Detect which cell encompasses the target text, then output its (x, y) center coordinate. 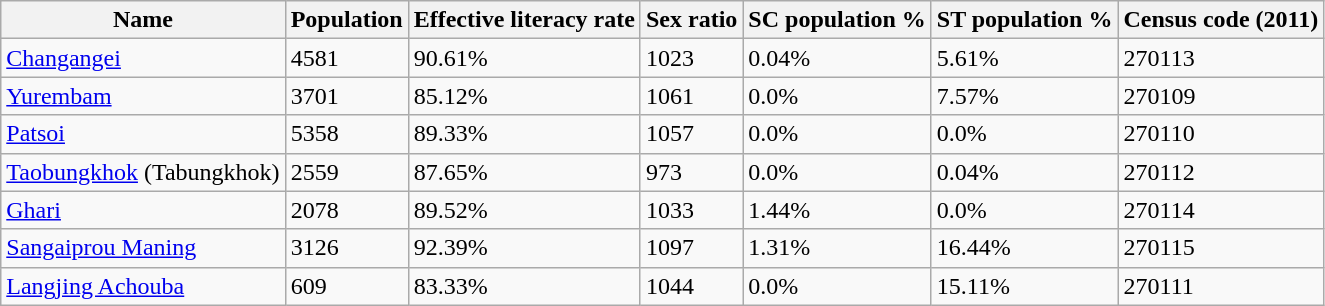
89.52% (524, 210)
270114 (1221, 210)
83.33% (524, 286)
2559 (346, 172)
15.11% (1024, 286)
85.12% (524, 96)
1023 (691, 58)
Name (143, 20)
270111 (1221, 286)
973 (691, 172)
3701 (346, 96)
1044 (691, 286)
ST population % (1024, 20)
89.33% (524, 134)
1.44% (837, 210)
3126 (346, 248)
270109 (1221, 96)
7.57% (1024, 96)
87.65% (524, 172)
1.31% (837, 248)
1061 (691, 96)
Population (346, 20)
270112 (1221, 172)
Sex ratio (691, 20)
2078 (346, 210)
1033 (691, 210)
Patsoi (143, 134)
Changangei (143, 58)
90.61% (524, 58)
Yurembam (143, 96)
609 (346, 286)
Ghari (143, 210)
270115 (1221, 248)
1097 (691, 248)
SC population % (837, 20)
1057 (691, 134)
Effective literacy rate (524, 20)
4581 (346, 58)
Sangaiprou Maning (143, 248)
5.61% (1024, 58)
270113 (1221, 58)
92.39% (524, 248)
16.44% (1024, 248)
270110 (1221, 134)
Langjing Achouba (143, 286)
5358 (346, 134)
Taobungkhok (Tabungkhok) (143, 172)
Census code (2011) (1221, 20)
